Identify which cell holds the provided text, then report its [x, y] central coordinate. 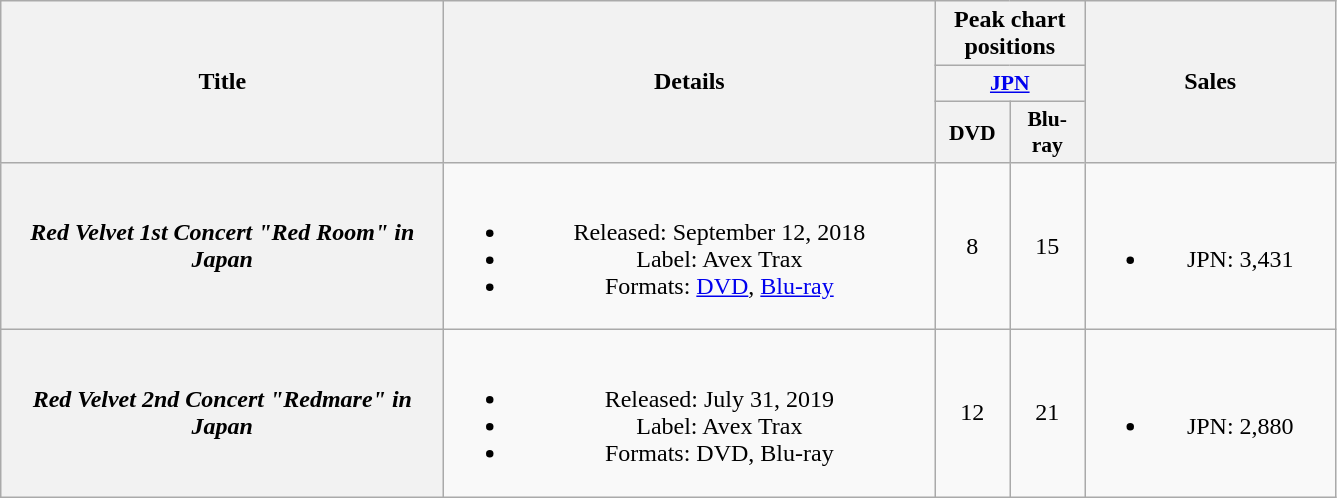
JPN [1010, 84]
Released: September 12, 2018Label: Avex TraxFormats: DVD, Blu-ray [690, 246]
Title [222, 82]
8 [972, 246]
Sales [1210, 82]
Released: July 31, 2019Label: Avex TraxFormats: DVD, Blu-ray [690, 414]
12 [972, 414]
21 [1048, 414]
JPN: 2,880 [1210, 414]
Blu-ray [1048, 132]
Peak chart positions [1010, 34]
JPN: 3,431 [1210, 246]
DVD [972, 132]
15 [1048, 246]
Details [690, 82]
Red Velvet 1st Concert "Red Room" in Japan [222, 246]
Red Velvet 2nd Concert "Redmare" in Japan [222, 414]
